Provide the (x, y) coordinate of the cell's center where the given text is located.  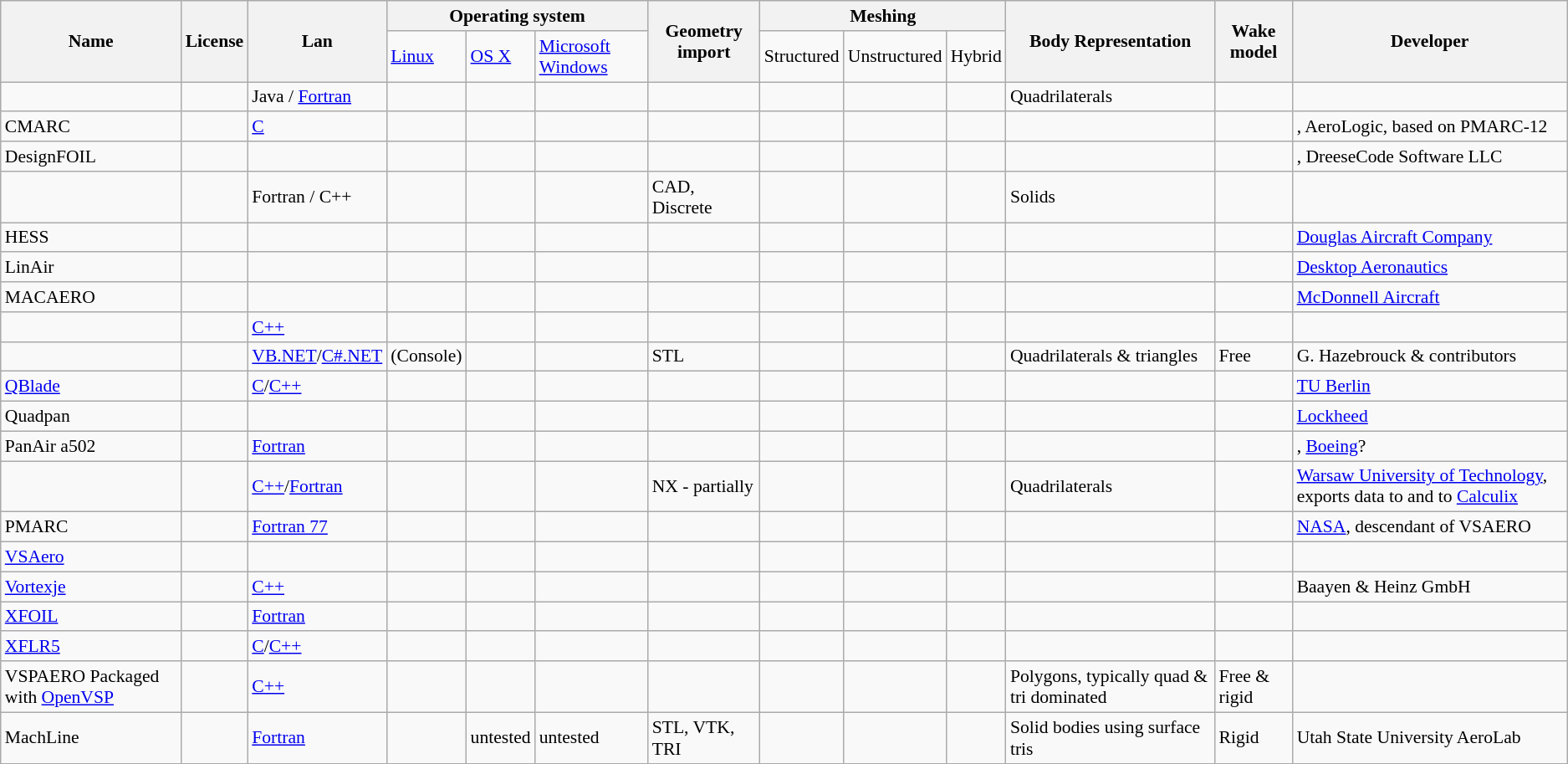
DesignFOIL (91, 156)
Fortran 77 (317, 527)
STL (704, 356)
Unstructured (895, 57)
Utah State University AeroLab (1430, 738)
Solids (1111, 197)
VSAero (91, 557)
Wake model (1253, 42)
Structured (802, 57)
Desktop Aeronautics (1430, 268)
OS X (501, 57)
Free & rigid (1253, 686)
Hybrid (977, 57)
CMARC (91, 127)
Free (1253, 356)
QBlade (91, 387)
(Console) (426, 356)
Baayen & Heinz GmbH (1430, 587)
Developer (1430, 42)
VB.NET/C#.NET (317, 356)
STL, VTK, TRI (704, 738)
XFOIL (91, 617)
NX - partially (704, 487)
McDonnell Aircraft (1430, 297)
HESS (91, 238)
Java / Fortran (317, 97)
Quadpan (91, 417)
Geometry import (704, 42)
LinAir (91, 268)
License (215, 42)
Quadrilaterals & triangles (1111, 356)
C++/Fortran (317, 487)
Name (91, 42)
PanAir a502 (91, 446)
MachLine (91, 738)
Rigid (1253, 738)
NASA, descendant of VSAERO (1430, 527)
, Boeing? (1430, 446)
XFLR5 (91, 647)
MACAERO (91, 297)
Lockheed (1430, 417)
Fortran / C++ (317, 197)
Polygons, typically quad & tri dominated (1111, 686)
Meshing (883, 16)
VSPAERO Packaged with OpenVSP (91, 686)
CAD, Discrete (704, 197)
TU Berlin (1430, 387)
C (317, 127)
Body Representation (1111, 42)
Microsoft Windows (592, 57)
Lan (317, 42)
, AeroLogic, based on PMARC-12 (1430, 127)
Operating system (517, 16)
Linux (426, 57)
Solid bodies using surface tris (1111, 738)
Warsaw University of Technology, exports data to and to Calculix (1430, 487)
, DreeseCode Software LLC (1430, 156)
G. Hazebrouck & contributors (1430, 356)
PMARC (91, 527)
Vortexje (91, 587)
Douglas Aircraft Company (1430, 238)
